Locate the cell with the specified text and output its (X, Y) center coordinate. 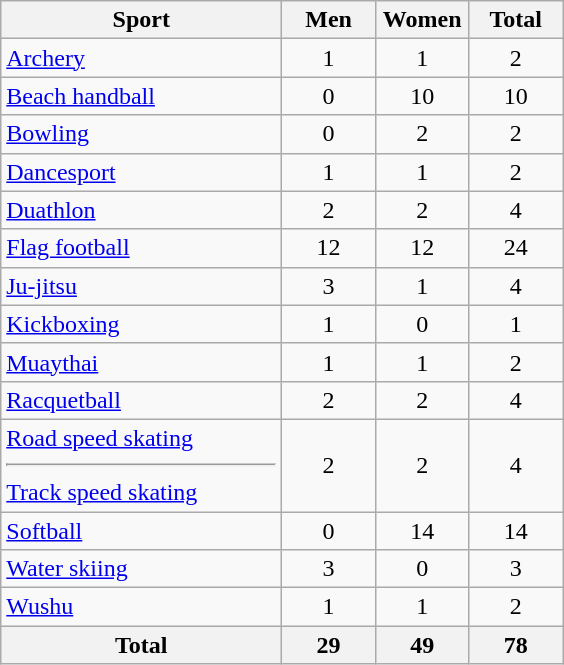
78 (516, 645)
Softball (142, 531)
Racquetball (142, 400)
Ju-jitsu (142, 286)
49 (422, 645)
29 (329, 645)
Women (422, 20)
Beach handball (142, 96)
Sport (142, 20)
Duathlon (142, 210)
Wushu (142, 607)
Men (329, 20)
Archery (142, 58)
Kickboxing (142, 324)
Dancesport (142, 172)
Bowling (142, 134)
Flag football (142, 248)
Road speed skatingTrack speed skating (142, 465)
24 (516, 248)
Water skiing (142, 569)
Muaythai (142, 362)
